Search for the cell housing the specified text and yield its [X, Y] center coordinate. 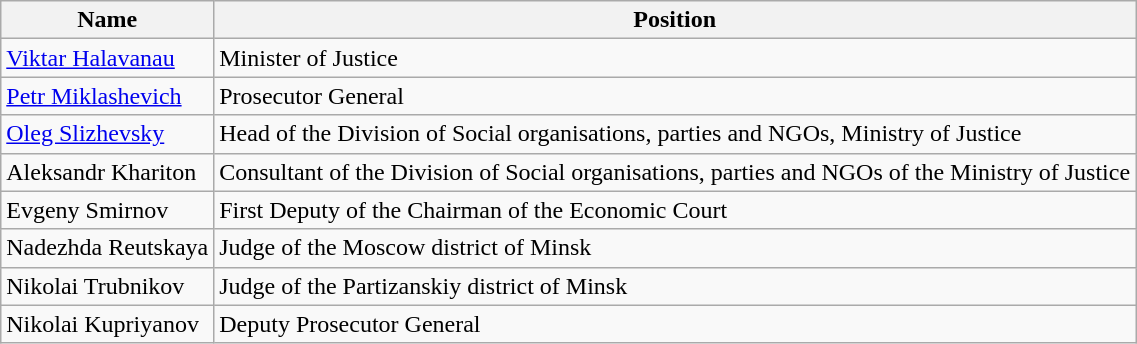
Viktar Halavanau [108, 58]
Nikolai Trubnikov [108, 286]
Evgeny Smirnov [108, 210]
First Deputy of the Chairman of the Economic Court [675, 210]
Consultant of the Division of Social organisations, parties and NGOs of the Ministry of Justice [675, 172]
Nadezhda Reutskaya [108, 248]
Judge of the Moscow district of Minsk [675, 248]
Head of the Division of Social organisations, parties and NGOs, Ministry of Justice [675, 134]
Judge of the Partizanskiy district of Minsk [675, 286]
Prosecutor General [675, 96]
Minister of Justice [675, 58]
Position [675, 20]
Aleksandr Khariton [108, 172]
Nikolai Kupriyanov [108, 324]
Oleg Slizhevsky [108, 134]
Petr Miklashevich [108, 96]
Name [108, 20]
Deputy Prosecutor General [675, 324]
